Scan for the cell matching the given text and deliver its (X, Y) coordinate at center. 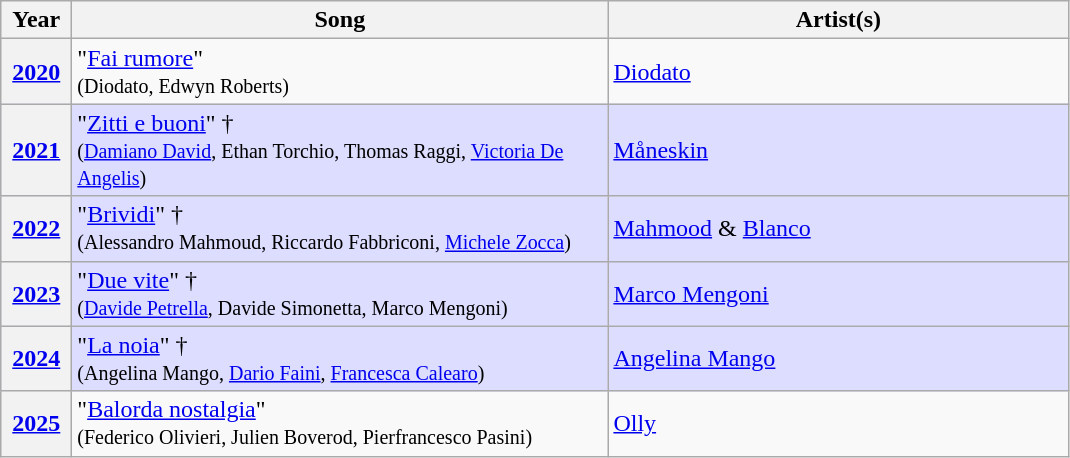
Angelina Mango (838, 358)
Song (340, 20)
"Fai rumore"(Diodato, Edwyn Roberts) (340, 72)
"Due vite" †(Davide Petrella, Davide Simonetta, Marco Mengoni) (340, 294)
2021 (36, 150)
2020 (36, 72)
Artist(s) (838, 20)
Year (36, 20)
2025 (36, 424)
Olly (838, 424)
2022 (36, 228)
Måneskin (838, 150)
2024 (36, 358)
"Balorda nostalgia" (Federico Olivieri, Julien Boverod, Pierfrancesco Pasini) (340, 424)
"Brividi" †(Alessandro Mahmoud, Riccardo Fabbriconi, Michele Zocca) (340, 228)
Diodato (838, 72)
Marco Mengoni (838, 294)
"La noia" †(Angelina Mango, Dario Faini, Francesca Calearo) (340, 358)
"Zitti e buoni" †(Damiano David, Ethan Torchio, Thomas Raggi, Victoria De Angelis) (340, 150)
2023 (36, 294)
Mahmood & Blanco (838, 228)
